Scan for the cell matching the given text and deliver its [x, y] coordinate at center. 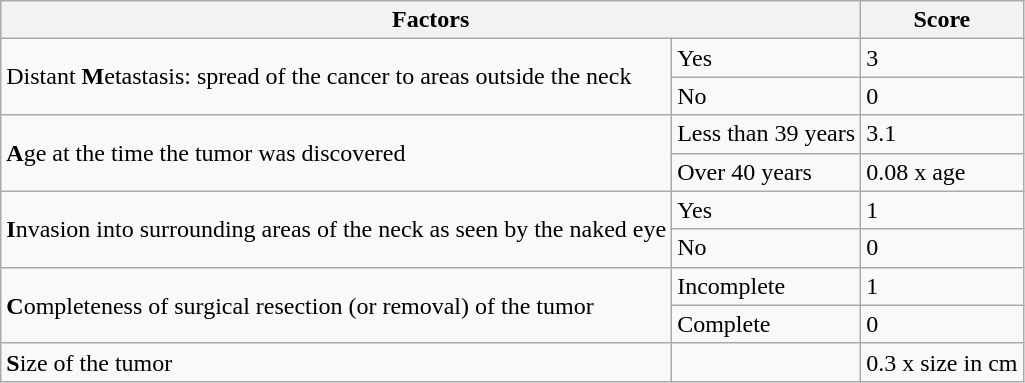
3.1 [942, 134]
Complete [766, 324]
Age at the time the tumor was discovered [336, 153]
0.3 x size in cm [942, 362]
Incomplete [766, 286]
Completeness of surgical resection (or removal) of the tumor [336, 305]
Over 40 years [766, 172]
Score [942, 20]
Less than 39 years [766, 134]
Invasion into surrounding areas of the neck as seen by the naked eye [336, 229]
Distant Metastasis: spread of the cancer to areas outside the neck [336, 77]
3 [942, 58]
Size of the tumor [336, 362]
0.08 x age [942, 172]
Factors [431, 20]
